For the text-containing cell, return its midpoint in [x, y] coordinate format. 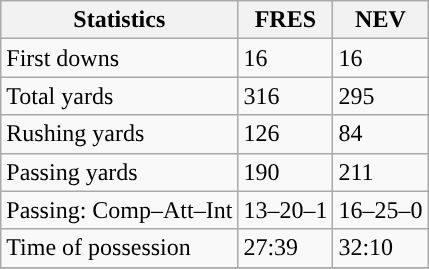
Passing yards [120, 172]
84 [380, 134]
211 [380, 172]
Statistics [120, 20]
126 [286, 134]
Total yards [120, 96]
32:10 [380, 248]
190 [286, 172]
FRES [286, 20]
Passing: Comp–Att–Int [120, 210]
NEV [380, 20]
First downs [120, 58]
316 [286, 96]
27:39 [286, 248]
Rushing yards [120, 134]
295 [380, 96]
Time of possession [120, 248]
13–20–1 [286, 210]
16–25–0 [380, 210]
